Detect which cell encompasses the target text, then output its (X, Y) center coordinate. 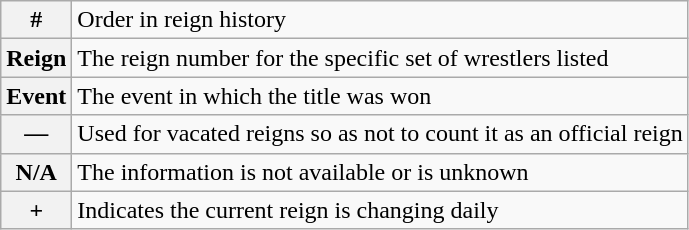
+ (36, 210)
The information is not available or is unknown (380, 172)
# (36, 20)
Order in reign history (380, 20)
Reign (36, 58)
Indicates the current reign is changing daily (380, 210)
The reign number for the specific set of wrestlers listed (380, 58)
Event (36, 96)
— (36, 134)
N/A (36, 172)
The event in which the title was won (380, 96)
Used for vacated reigns so as not to count it as an official reign (380, 134)
